Detect which cell encompasses the target text, then output its (x, y) center coordinate. 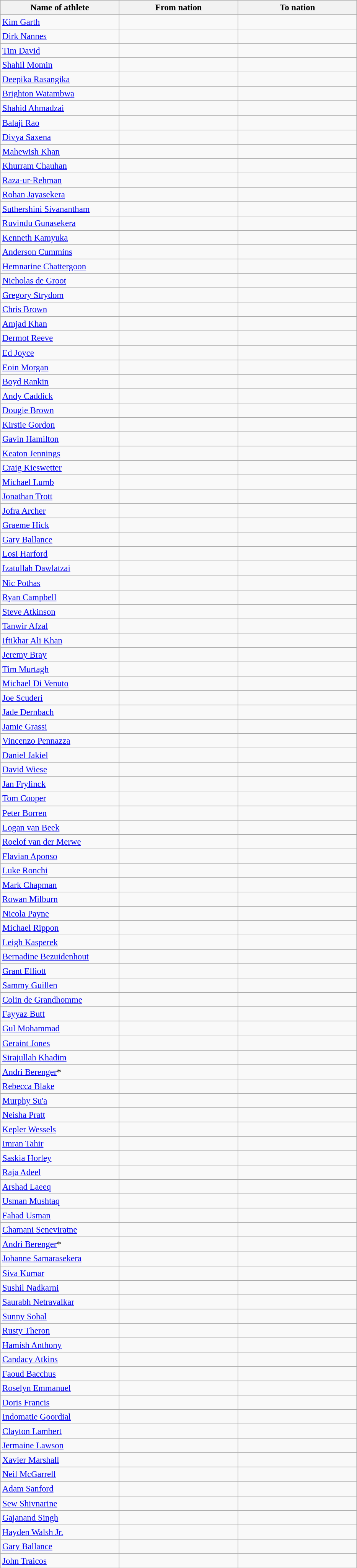
Saskia Horley (60, 1158)
Fahad Usman (60, 1216)
David Wiese (60, 770)
Peter Borren (60, 813)
Kepler Wessels (60, 1129)
Jermaine Lawson (60, 1446)
Sunny Sohal (60, 1316)
Bernadine Bezuidenhout (60, 957)
Logan van Beek (60, 827)
Jofra Archer (60, 511)
Michael Di Venuto (60, 684)
Losi Harford (60, 554)
Boyd Rankin (60, 381)
Imran Tahir (60, 1144)
Luke Ronchi (60, 871)
Sirajullah Khadim (60, 1057)
Izatullah Dawlatzai (60, 568)
Divya Saxena (60, 137)
To nation (298, 8)
Chamani Seneviratne (60, 1230)
Sushil Nadkarni (60, 1288)
Arshad Laeeq (60, 1187)
Murphy Su'a (60, 1101)
Candacy Atkins (60, 1360)
Vincenzo Pennazza (60, 741)
Colin de Grandhomme (60, 1000)
Kenneth Kamyuka (60, 238)
Keaton Jennings (60, 453)
Faoud Bacchus (60, 1374)
Geraint Jones (60, 1043)
Tim David (60, 51)
Khurram Chauhan (60, 166)
Fayyaz Butt (60, 1014)
Brighton Watambwa (60, 94)
Hayden Walsh Jr. (60, 1532)
Kim Garth (60, 22)
Raja Adeel (60, 1172)
Gregory Strydom (60, 295)
Saurabh Netravalkar (60, 1302)
Doris Francis (60, 1403)
Graeme Hick (60, 525)
Roselyn Emmanuel (60, 1388)
Rowan Milburn (60, 899)
Rohan Jayasekera (60, 195)
Balaji Rao (60, 123)
Neisha Pratt (60, 1115)
Andy Caddick (60, 396)
Gajanand Singh (60, 1518)
Indomatie Goordial (60, 1417)
Tom Cooper (60, 799)
Steve Atkinson (60, 612)
Siva Kumar (60, 1273)
Ed Joyce (60, 353)
Jan Frylinck (60, 784)
Jonathan Trott (60, 497)
Dermot Reeve (60, 339)
Hemnarine Chattergoon (60, 267)
Gavin Hamilton (60, 439)
Kirstie Gordon (60, 425)
Rebecca Blake (60, 1086)
Craig Kieswetter (60, 468)
Usman Mushtaq (60, 1201)
Raza-ur-Rehman (60, 180)
Joe Scuderi (60, 698)
Deepika Rasangika (60, 80)
Suthershini Sivanantham (60, 209)
Tanwir Afzal (60, 626)
Grant Elliott (60, 971)
Ruvindu Gunasekera (60, 223)
Eoin Morgan (60, 367)
John Traicos (60, 1561)
Name of athlete (60, 8)
Daniel Jakiel (60, 756)
Dirk Nannes (60, 36)
Sew Shivnarine (60, 1503)
Ryan Campbell (60, 597)
Mahewish Khan (60, 151)
Nicholas de Groot (60, 281)
Neil McGarrell (60, 1475)
Jade Dernbach (60, 712)
Leigh Kasperek (60, 943)
Amjad Khan (60, 324)
Rusty Theron (60, 1331)
Mark Chapman (60, 885)
Anderson Cummins (60, 252)
Flavian Aponso (60, 856)
Jeremy Bray (60, 655)
Michael Rippon (60, 928)
Nicola Payne (60, 913)
Clayton Lambert (60, 1431)
Jamie Grassi (60, 727)
Roelof van der Merwe (60, 842)
Xavier Marshall (60, 1460)
Shahil Momin (60, 65)
Dougie Brown (60, 410)
From nation (178, 8)
Chris Brown (60, 309)
Sammy Guillen (60, 985)
Johanne Samarasekera (60, 1259)
Gul Mohammad (60, 1029)
Hamish Anthony (60, 1345)
Tim Murtagh (60, 669)
Adam Sanford (60, 1489)
Nic Pothas (60, 583)
Michael Lumb (60, 482)
Shahid Ahmadzai (60, 108)
Iftikhar Ali Khan (60, 640)
